Return the (x, y) coordinate for the center point of the cell that contains the specified text.  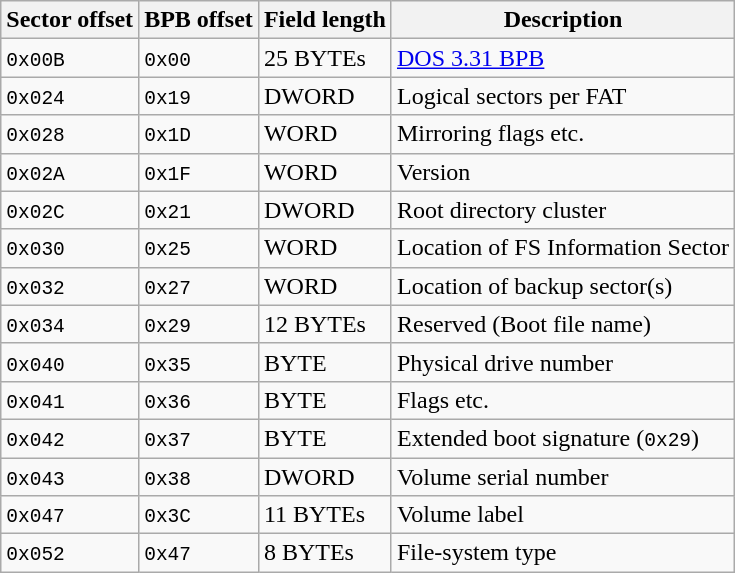
0x040 (70, 362)
0x00 (199, 58)
12 BYTEs (324, 324)
0x35 (199, 362)
0x3C (199, 515)
Volume serial number (562, 477)
0x29 (199, 324)
25 BYTEs (324, 58)
0x25 (199, 248)
0x00B (70, 58)
Volume label (562, 515)
Extended boot signature (0x29) (562, 438)
0x024 (70, 96)
0x052 (70, 553)
Flags etc. (562, 400)
0x27 (199, 286)
Description (562, 20)
0x042 (70, 438)
0x1D (199, 134)
Physical drive number (562, 362)
0x041 (70, 400)
0x034 (70, 324)
0x38 (199, 477)
0x1F (199, 172)
File-system type (562, 553)
Sector offset (70, 20)
0x047 (70, 515)
Logical sectors per FAT (562, 96)
0x043 (70, 477)
0x028 (70, 134)
11 BYTEs (324, 515)
Location of FS Information Sector (562, 248)
Reserved (Boot file name) (562, 324)
8 BYTEs (324, 553)
DOS 3.31 BPB (562, 58)
Field length (324, 20)
0x030 (70, 248)
Root directory cluster (562, 210)
0x02A (70, 172)
0x032 (70, 286)
Location of backup sector(s) (562, 286)
0x47 (199, 553)
0x19 (199, 96)
BPB offset (199, 20)
Mirroring flags etc. (562, 134)
0x36 (199, 400)
Version (562, 172)
0x37 (199, 438)
0x21 (199, 210)
0x02C (70, 210)
